Return the (X, Y) coordinate for the center point of the cell that contains the specified text.  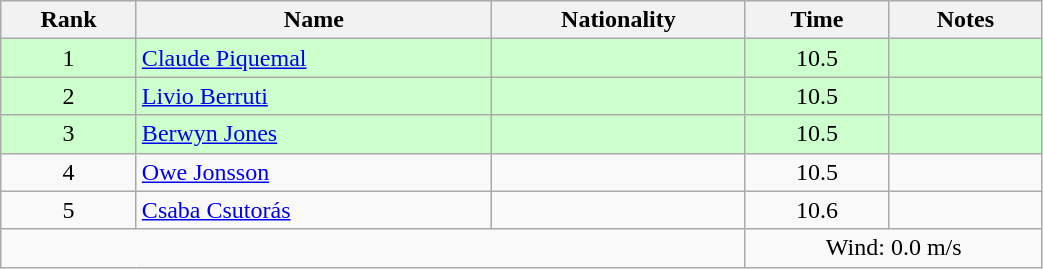
Rank (69, 20)
2 (69, 96)
Nationality (618, 20)
Owe Jonsson (314, 172)
10.6 (816, 210)
5 (69, 210)
Claude Piquemal (314, 58)
Csaba Csutorás (314, 210)
Berwyn Jones (314, 134)
Wind: 0.0 m/s (894, 248)
Time (816, 20)
Name (314, 20)
1 (69, 58)
Notes (966, 20)
4 (69, 172)
3 (69, 134)
Livio Berruti (314, 96)
